Search for the cell housing the specified text and yield its [X, Y] center coordinate. 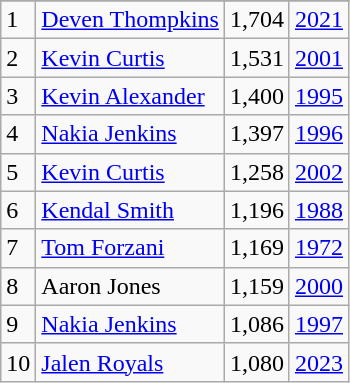
1,704 [256, 20]
1972 [318, 248]
1 [18, 20]
1,397 [256, 134]
4 [18, 134]
2002 [318, 172]
Kevin Alexander [130, 96]
1997 [318, 324]
3 [18, 96]
Aaron Jones [130, 286]
7 [18, 248]
1995 [318, 96]
6 [18, 210]
1,169 [256, 248]
1,086 [256, 324]
10 [18, 362]
8 [18, 286]
2 [18, 58]
Deven Thompkins [130, 20]
1,159 [256, 286]
1,080 [256, 362]
2001 [318, 58]
2021 [318, 20]
1,400 [256, 96]
Tom Forzani [130, 248]
5 [18, 172]
1996 [318, 134]
Jalen Royals [130, 362]
2000 [318, 286]
1,531 [256, 58]
9 [18, 324]
1988 [318, 210]
1,196 [256, 210]
Kendal Smith [130, 210]
2023 [318, 362]
1,258 [256, 172]
